Return (x, y) of the center of cell containing provided text 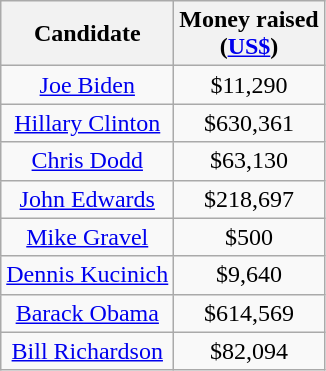
$630,361 (249, 123)
Hillary Clinton (88, 123)
Candidate (88, 34)
Dennis Kucinich (88, 275)
John Edwards (88, 199)
$82,094 (249, 351)
$614,569 (249, 313)
$9,640 (249, 275)
Chris Dodd (88, 161)
Joe Biden (88, 85)
Mike Gravel (88, 237)
$500 (249, 237)
Bill Richardson (88, 351)
$218,697 (249, 199)
$11,290 (249, 85)
Barack Obama (88, 313)
$63,130 (249, 161)
Money raised(US$) (249, 34)
